Return [X, Y] of the center of cell containing provided text 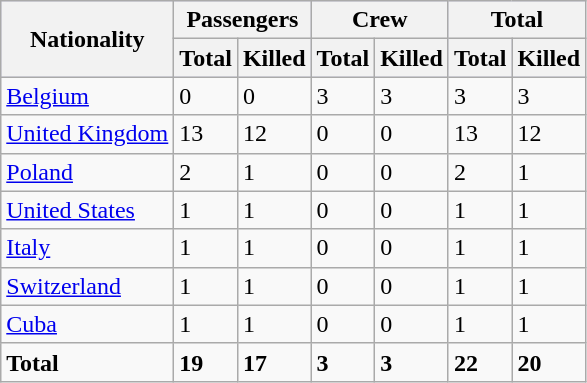
Crew [380, 20]
Poland [88, 172]
17 [274, 362]
Switzerland [88, 286]
20 [549, 362]
22 [480, 362]
Cuba [88, 324]
United States [88, 210]
Belgium [88, 96]
Italy [88, 248]
19 [206, 362]
Passengers [242, 20]
United Kingdom [88, 134]
Nationality [88, 39]
